Scan for the cell matching the given text and deliver its [x, y] coordinate at center. 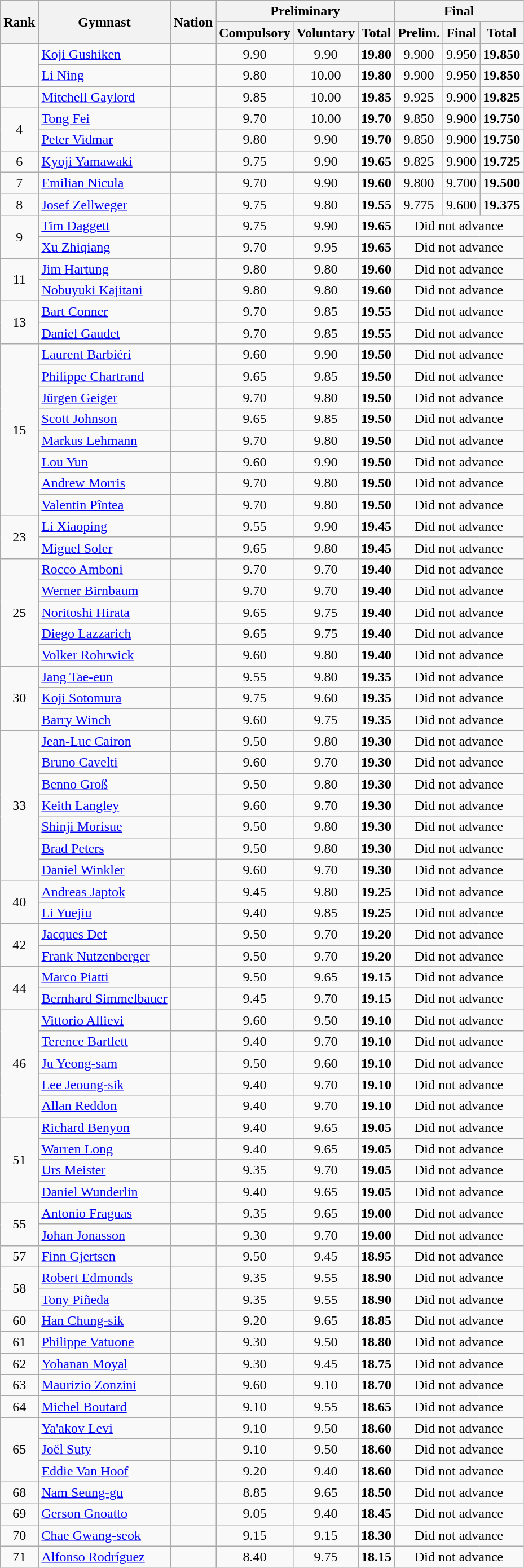
Philippe Vatuone [104, 1342]
71 [19, 1557]
61 [19, 1342]
19.725 [502, 161]
Chae Gwang-seok [104, 1535]
7 [19, 183]
40 [19, 902]
30 [19, 698]
Prelim. [419, 33]
46 [19, 1063]
Preliminary [306, 11]
9.05 [255, 1514]
Daniel Winkler [104, 870]
Rank [19, 22]
18.70 [377, 1385]
Maurizio Zonzini [104, 1385]
Han Chung-sik [104, 1321]
Barry Winch [104, 720]
Terence Bartlett [104, 1042]
8.40 [255, 1557]
Urs Meister [104, 1170]
Xu Zhiqiang [104, 247]
9 [19, 236]
Ya'akov Levi [104, 1428]
Voluntary [325, 33]
Philippe Chartrand [104, 376]
19.375 [502, 204]
Laurent Barbiéri [104, 355]
44 [19, 988]
42 [19, 945]
Benno Groß [104, 784]
Lee Jeoung-sik [104, 1085]
Mitchell Gaylord [104, 97]
Jean-Luc Cairon [104, 741]
Lou Yun [104, 462]
Diego Lazzarich [104, 634]
Brad Peters [104, 848]
8 [19, 204]
18.80 [377, 1342]
58 [19, 1288]
Frank Nutzenberger [104, 956]
Li Yuejiu [104, 913]
25 [19, 612]
Tim Daggett [104, 226]
9.700 [461, 183]
Bernhard Simmelbauer [104, 999]
Emilian Nicula [104, 183]
Allan Reddon [104, 1106]
Gerson Gnoatto [104, 1514]
Volker Rohrwick [104, 655]
18.95 [377, 1256]
Daniel Wunderlin [104, 1192]
70 [19, 1535]
Li Ning [104, 76]
Koji Sotomura [104, 698]
64 [19, 1407]
9.600 [461, 204]
15 [19, 430]
9.800 [419, 183]
51 [19, 1160]
Eddie Van Hoof [104, 1471]
19.500 [502, 183]
18.30 [377, 1535]
Gymnast [104, 22]
9.825 [419, 161]
18.15 [377, 1557]
8.85 [255, 1492]
Jürgen Geiger [104, 398]
57 [19, 1256]
Scott Johnson [104, 419]
Jang Tae-eun [104, 677]
69 [19, 1514]
63 [19, 1385]
18.50 [377, 1492]
Ju Yeong-sam [104, 1063]
65 [19, 1450]
11 [19, 280]
60 [19, 1321]
18.65 [377, 1407]
Valentin Pîntea [104, 505]
Miguel Soler [104, 548]
19.825 [502, 97]
Robert Edmonds [104, 1278]
Warren Long [104, 1149]
Compulsory [255, 33]
19.85 [377, 97]
Jacques Def [104, 934]
13 [19, 323]
Andrew Morris [104, 483]
Vittorio Allievi [104, 1020]
Finn Gjertsen [104, 1256]
Alfonso Rodríguez [104, 1557]
Tony Piñeda [104, 1299]
Noritoshi Hirata [104, 612]
23 [19, 537]
6 [19, 161]
Richard Benyon [104, 1127]
Daniel Gaudet [104, 333]
Shinji Morisue [104, 827]
Tong Fei [104, 118]
Michel Boutard [104, 1407]
55 [19, 1224]
Yohanan Moyal [104, 1364]
Josef Zellweger [104, 204]
Rocco Amboni [104, 569]
Joël Suty [104, 1450]
62 [19, 1364]
Nation [193, 22]
Johan Jonasson [104, 1235]
Bruno Cavelti [104, 763]
18.75 [377, 1364]
Andreas Japtok [104, 891]
4 [19, 129]
Nam Seung-gu [104, 1492]
Li Xiaoping [104, 526]
Koji Gushiken [104, 54]
Markus Lehmann [104, 441]
Keith Langley [104, 805]
Werner Birnbaum [104, 591]
Antonio Fraguas [104, 1213]
Marco Piatti [104, 977]
33 [19, 805]
9.775 [419, 204]
Jim Hartung [104, 269]
Kyoji Yamawaki [104, 161]
9.95 [325, 247]
9.925 [419, 97]
18.85 [377, 1321]
68 [19, 1492]
Nobuyuki Kajitani [104, 290]
18.45 [377, 1514]
Peter Vidmar [104, 140]
Bart Conner [104, 312]
